Locate the cell with the specified text and output its [X, Y] center coordinate. 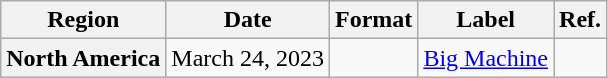
Format [373, 20]
Big Machine [486, 58]
North America [84, 58]
Region [84, 20]
Ref. [580, 20]
Date [248, 20]
Label [486, 20]
March 24, 2023 [248, 58]
